Capture the cell that displays the provided text and extract its [X, Y] central coordinate. 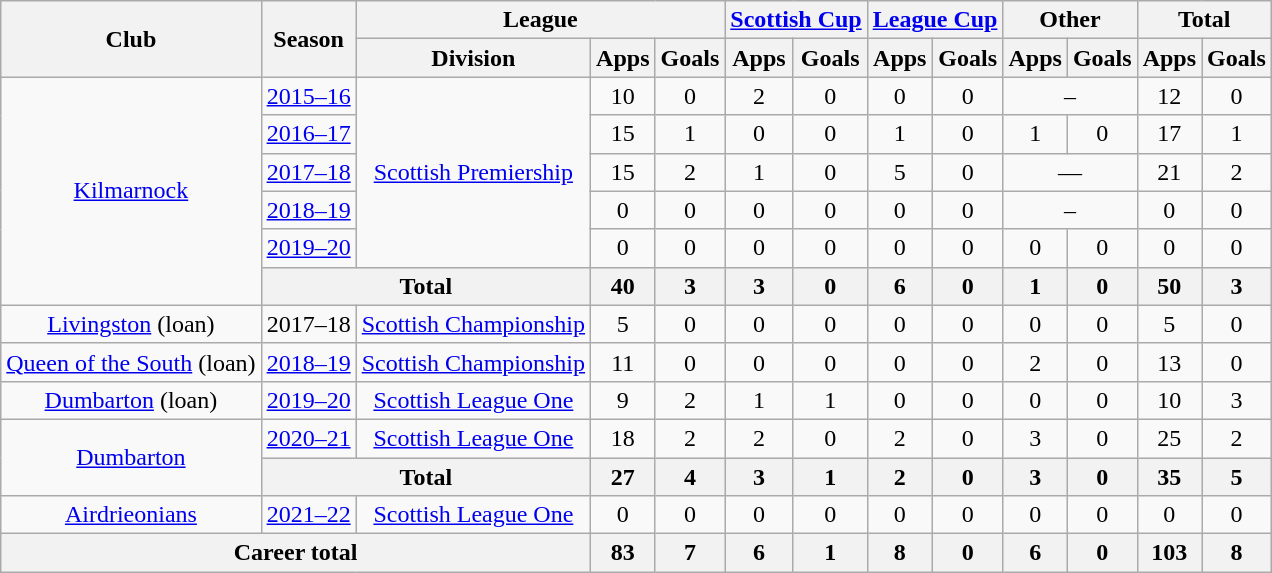
Dumbarton [131, 457]
25 [1169, 438]
11 [623, 362]
9 [623, 400]
League Cup [935, 20]
40 [623, 286]
Airdrieonians [131, 515]
Queen of the South (loan) [131, 362]
7 [690, 553]
Division [473, 58]
Kilmarnock [131, 191]
Club [131, 39]
103 [1169, 553]
12 [1169, 96]
18 [623, 438]
Livingston (loan) [131, 324]
2015–16 [308, 96]
4 [690, 477]
35 [1169, 477]
2020–21 [308, 438]
Other [1070, 20]
Scottish Cup [796, 20]
50 [1169, 286]
— [1070, 172]
Scottish Premiership [473, 172]
League [540, 20]
Dumbarton (loan) [131, 400]
13 [1169, 362]
83 [623, 553]
21 [1169, 172]
Season [308, 39]
27 [623, 477]
2021–22 [308, 515]
17 [1169, 134]
Career total [296, 553]
2016–17 [308, 134]
